Determine the (X, Y) coordinate at the center of the cell enclosing the given text.  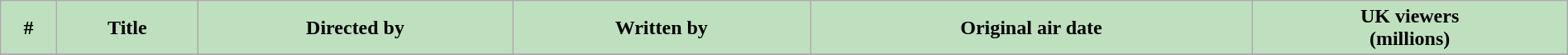
# (28, 28)
Written by (662, 28)
Directed by (356, 28)
UK viewers(millions) (1409, 28)
Title (127, 28)
Original air date (1031, 28)
